Pinpoint the cell where the given text exists, returning its [x, y] midpoint coordinate. 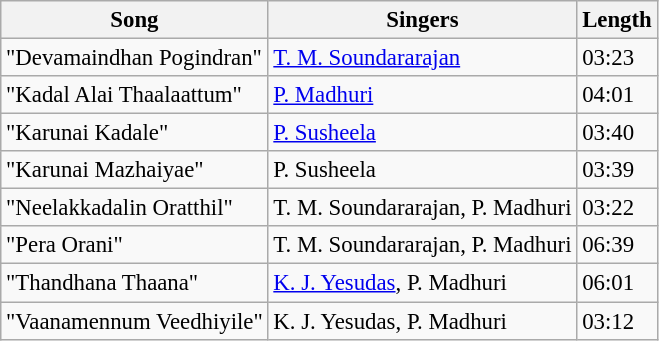
"Pera Orani" [134, 245]
03:23 [617, 58]
Song [134, 20]
"Thandhana Thaana" [134, 283]
03:40 [617, 133]
P. Madhuri [422, 95]
"Devamaindhan Pogindran" [134, 58]
"Karunai Mazhaiyae" [134, 170]
Singers [422, 20]
"Neelakkadalin Oratthil" [134, 208]
04:01 [617, 95]
03:22 [617, 208]
Length [617, 20]
06:39 [617, 245]
06:01 [617, 283]
"Karunai Kadale" [134, 133]
03:12 [617, 321]
03:39 [617, 170]
"Kadal Alai Thaalaattum" [134, 95]
"Vaanamennum Veedhiyile" [134, 321]
T. M. Soundararajan [422, 58]
